Provide the [X, Y] coordinate of the cell's center where the given text is located.  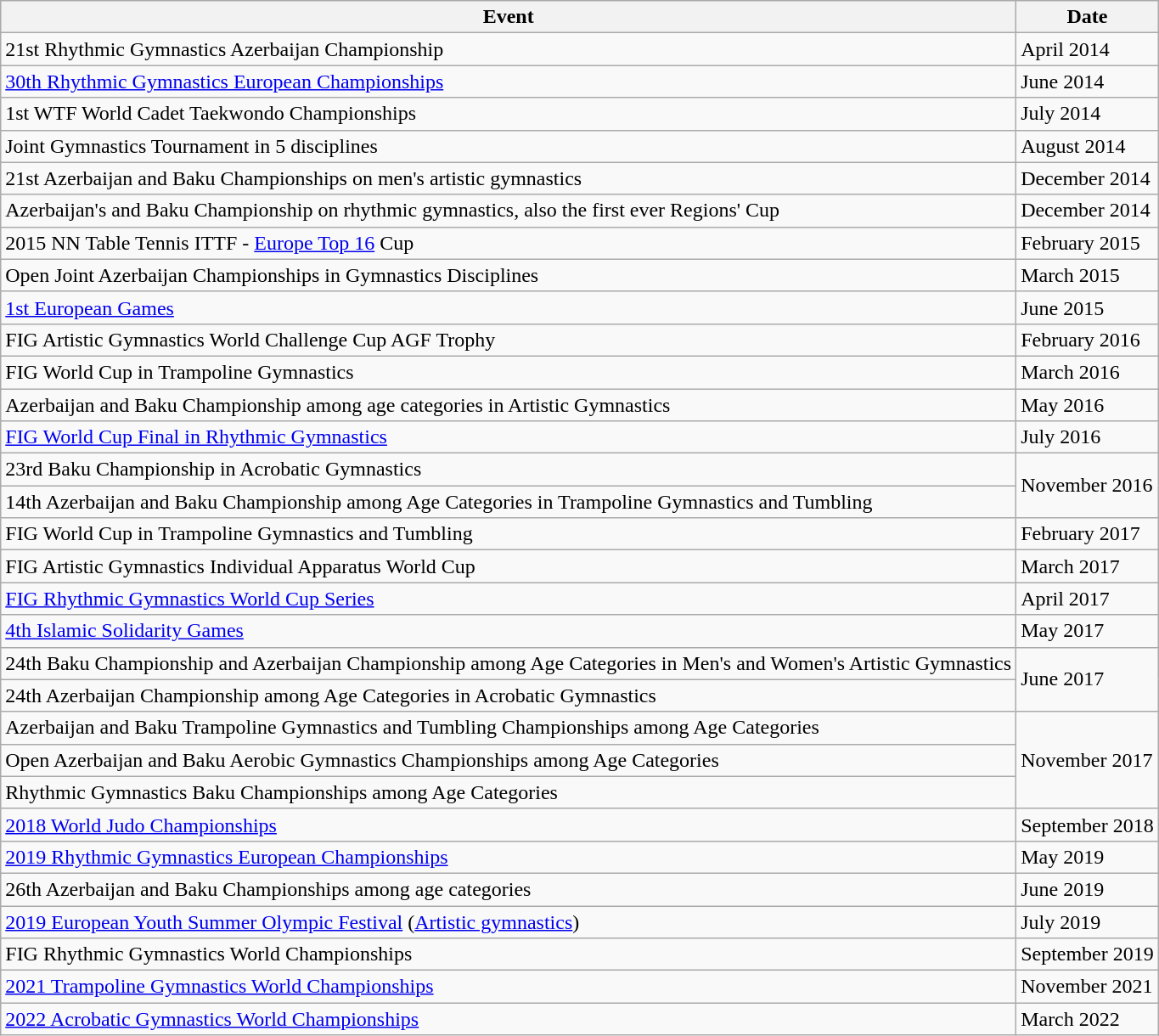
Azerbaijan's and Baku Championship on rhythmic gymnastics, also the first ever Regions' Cup [509, 211]
November 2017 [1088, 760]
May 2017 [1088, 631]
June 2015 [1088, 307]
24th Baku Championship and Azerbaijan Championship among Age Categories in Men's and Women's Artistic Gymnastics [509, 663]
Date [1088, 17]
April 2017 [1088, 599]
FIG Rhythmic Gymnastics World Cup Series [509, 599]
Event [509, 17]
February 2015 [1088, 243]
Azerbaijan and Baku Trampoline Gymnastics and Tumbling Championships among Age Categories [509, 728]
July 2019 [1088, 921]
24th Azerbaijan Championship among Age Categories in Acrobatic Gymnastics [509, 695]
April 2014 [1088, 49]
March 2016 [1088, 372]
May 2016 [1088, 405]
2022 Acrobatic Gymnastics World Championships [509, 1019]
Rhythmic Gymnastics Baku Championships among Age Categories [509, 792]
July 2014 [1088, 114]
September 2019 [1088, 954]
1st European Games [509, 307]
2019 Rhythmic Gymnastics European Championships [509, 857]
August 2014 [1088, 146]
FIG Artistic Gymnastics World Challenge Cup AGF Trophy [509, 340]
November 2016 [1088, 486]
FIG Rhythmic Gymnastics World Championships [509, 954]
30th Rhythmic Gymnastics European Championships [509, 82]
September 2018 [1088, 825]
2021 Trampoline Gymnastics World Championships [509, 987]
June 2017 [1088, 679]
June 2019 [1088, 889]
Azerbaijan and Baku Championship among age categories in Artistic Gymnastics [509, 405]
26th Azerbaijan and Baku Championships among age categories [509, 889]
FIG Artistic Gymnastics Individual Apparatus World Cup [509, 566]
1st WTF World Cadet Taekwondo Championships [509, 114]
21st Rhythmic Gymnastics Azerbaijan Championship [509, 49]
May 2019 [1088, 857]
2019 European Youth Summer Olympic Festival (Artistic gymnastics) [509, 921]
November 2021 [1088, 987]
July 2016 [1088, 437]
March 2022 [1088, 1019]
February 2017 [1088, 534]
FIG World Cup Final in Rhythmic Gymnastics [509, 437]
2018 World Judo Championships [509, 825]
4th Islamic Solidarity Games [509, 631]
March 2017 [1088, 566]
FIG World Cup in Trampoline Gymnastics [509, 372]
21st Azerbaijan and Baku Championships on men's artistic gymnastics [509, 178]
Open Azerbaijan and Baku Aerobic Gymnastics Championships among Age Categories [509, 760]
Joint Gymnastics Tournament in 5 disciplines [509, 146]
23rd Baku Championship in Acrobatic Gymnastics [509, 470]
Open Joint Azerbaijan Championships in Gymnastics Disciplines [509, 275]
June 2014 [1088, 82]
FIG World Cup in Trampoline Gymnastics and Tumbling [509, 534]
2015 NN Table Tennis ITTF - Europe Top 16 Cup [509, 243]
14th Azerbaijan and Baku Championship among Age Categories in Trampoline Gymnastics and Tumbling [509, 502]
March 2015 [1088, 275]
February 2016 [1088, 340]
